Search for the cell housing the specified text and yield its (X, Y) center coordinate. 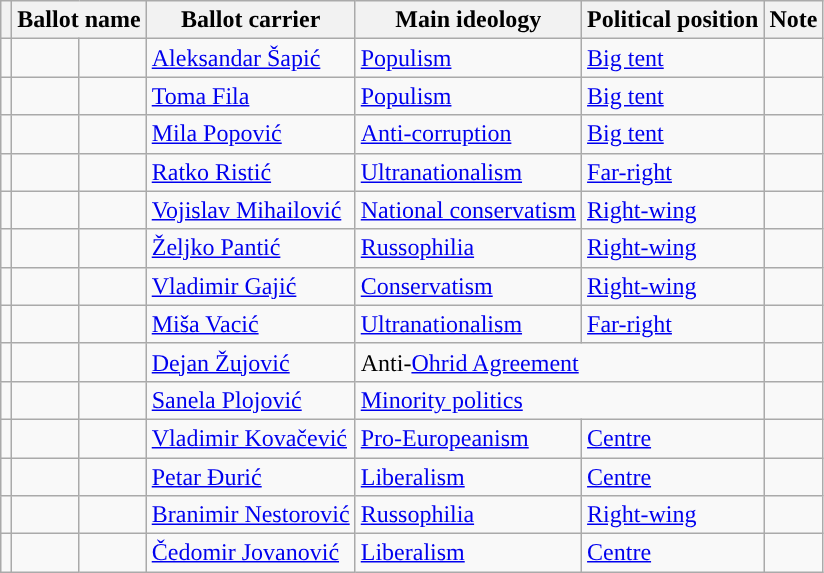
Pro-Europeanism (468, 438)
Vladimir Kovačević (250, 438)
Vladimir Gajić (250, 286)
Sanela Plojović (250, 400)
Ballot carrier (250, 20)
Željko Pantić (250, 248)
Anti-Ohrid Agreement (560, 362)
National conservatism (468, 210)
Anti-corruption (468, 134)
Vojislav Mihailović (250, 210)
Ballot name (79, 20)
Dejan Žujović (250, 362)
Main ideology (468, 20)
Čedomir Jovanović (250, 553)
Note (794, 20)
Petar Đurić (250, 477)
Minority politics (560, 400)
Political position (673, 20)
Ratko Ristić (250, 172)
Toma Fila (250, 96)
Branimir Nestorović (250, 515)
Aleksandar Šapić (250, 58)
Conservatism (468, 286)
Miša Vacić (250, 324)
Mila Popović (250, 134)
